Find where the given text appears and provide that cell's center as (x, y) coordinate. 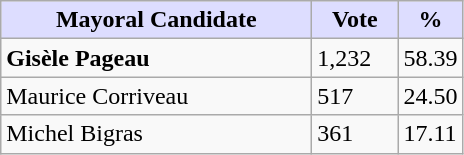
Michel Bigras (156, 134)
% (430, 20)
58.39 (430, 58)
361 (355, 134)
517 (355, 96)
1,232 (355, 58)
Vote (355, 20)
17.11 (430, 134)
Maurice Corriveau (156, 96)
Gisèle Pageau (156, 58)
Mayoral Candidate (156, 20)
24.50 (430, 96)
